Scan for the cell matching the given text and deliver its [X, Y] coordinate at center. 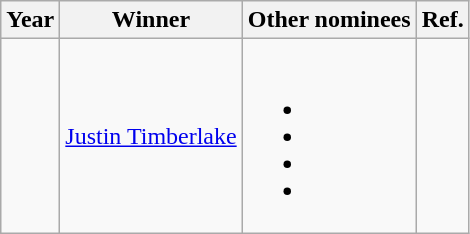
Justin Timberlake [151, 136]
Winner [151, 20]
Ref. [442, 20]
Year [30, 20]
Other nominees [329, 20]
